Find where the given text appears and provide that cell's center as (X, Y) coordinate. 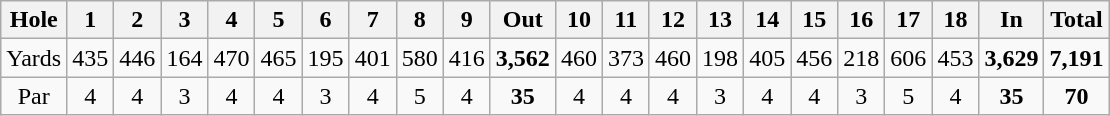
416 (466, 58)
2 (138, 20)
405 (768, 58)
456 (814, 58)
1 (90, 20)
Hole (34, 20)
3,629 (1012, 58)
70 (1076, 96)
10 (578, 20)
446 (138, 58)
195 (326, 58)
164 (184, 58)
In (1012, 20)
606 (908, 58)
6 (326, 20)
15 (814, 20)
18 (956, 20)
11 (626, 20)
17 (908, 20)
218 (862, 58)
Total (1076, 20)
Par (34, 96)
3,562 (522, 58)
580 (420, 58)
7,191 (1076, 58)
9 (466, 20)
Out (522, 20)
13 (720, 20)
198 (720, 58)
16 (862, 20)
453 (956, 58)
465 (278, 58)
12 (672, 20)
470 (232, 58)
373 (626, 58)
Yards (34, 58)
435 (90, 58)
401 (372, 58)
14 (768, 20)
8 (420, 20)
7 (372, 20)
